Provide the [x, y] coordinate of the cell's center where the given text is located.  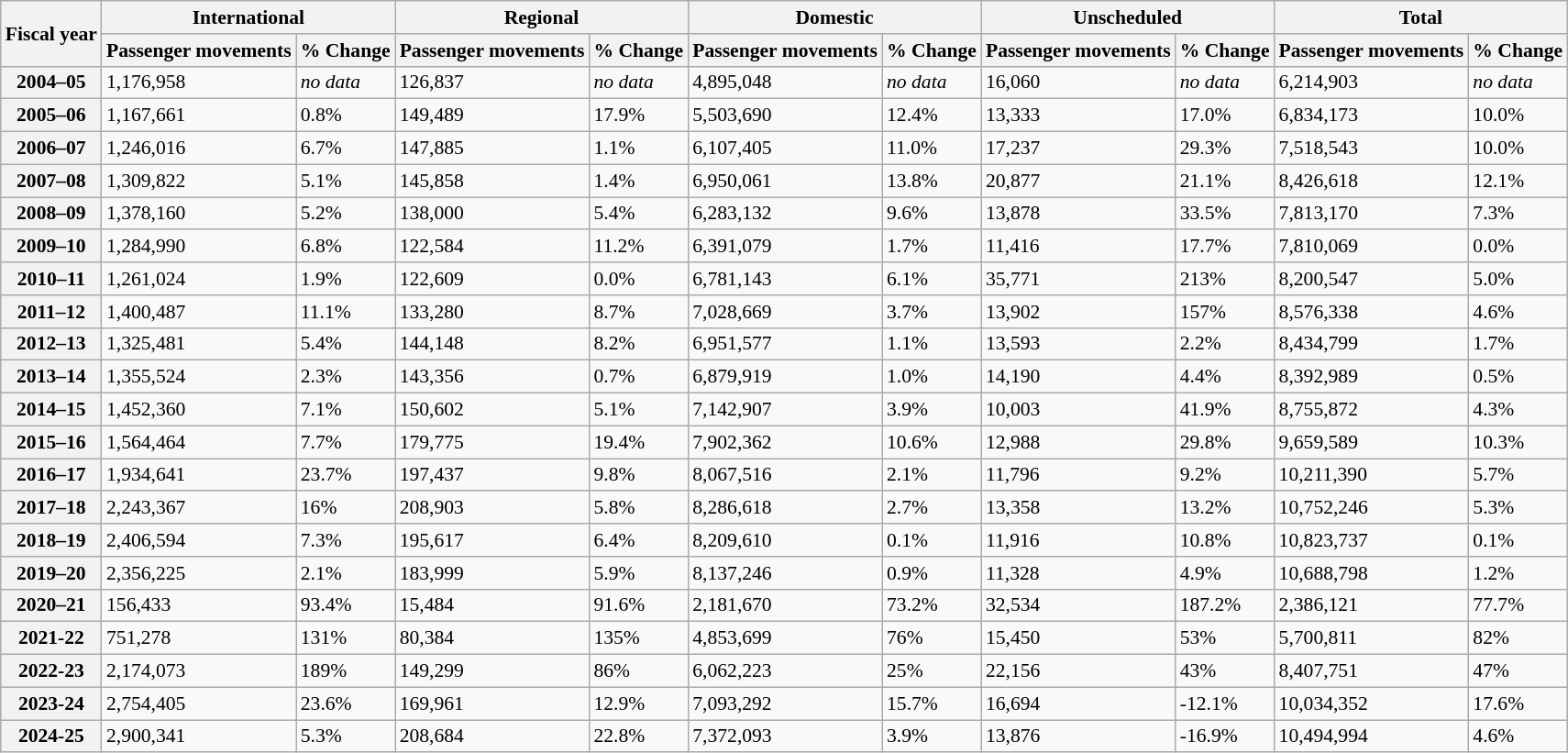
International [248, 17]
7,810,069 [1372, 247]
13,358 [1078, 508]
41.9% [1225, 410]
7,142,907 [785, 410]
0.5% [1518, 377]
6.8% [346, 247]
2,243,367 [199, 508]
19.4% [638, 442]
2021-22 [51, 638]
73.2% [932, 605]
5,503,690 [785, 116]
6,951,577 [785, 344]
23.6% [346, 703]
213% [1225, 279]
1,176,958 [199, 83]
22.8% [638, 736]
6,214,903 [1372, 83]
6,283,132 [785, 214]
1,261,024 [199, 279]
20,877 [1078, 181]
187.2% [1225, 605]
9.2% [1225, 475]
2024-25 [51, 736]
47% [1518, 671]
2004–05 [51, 83]
6.1% [932, 279]
2011–12 [51, 312]
2,406,594 [199, 540]
22,156 [1078, 671]
8,209,610 [785, 540]
5.7% [1518, 475]
11.2% [638, 247]
8,286,618 [785, 508]
2019–20 [51, 573]
1,167,661 [199, 116]
1,400,487 [199, 312]
2013–14 [51, 377]
208,903 [492, 508]
17.6% [1518, 703]
9.8% [638, 475]
5.9% [638, 573]
17.0% [1225, 116]
1,378,160 [199, 214]
8,200,547 [1372, 279]
6.7% [346, 149]
8,067,516 [785, 475]
32,534 [1078, 605]
5,700,811 [1372, 638]
2,386,121 [1372, 605]
10,494,994 [1372, 736]
17.7% [1225, 247]
0.9% [932, 573]
149,489 [492, 116]
8,392,989 [1372, 377]
Total [1421, 17]
169,961 [492, 703]
93.4% [346, 605]
8,434,799 [1372, 344]
5.2% [346, 214]
2.3% [346, 377]
131% [346, 638]
2014–15 [51, 410]
1,934,641 [199, 475]
2010–11 [51, 279]
11.1% [346, 312]
126,837 [492, 83]
13,593 [1078, 344]
9.6% [932, 214]
11,328 [1078, 573]
10,034,352 [1372, 703]
6,834,173 [1372, 116]
1,452,360 [199, 410]
147,885 [492, 149]
7,372,093 [785, 736]
2017–18 [51, 508]
23.7% [346, 475]
8,407,751 [1372, 671]
35,771 [1078, 279]
11,416 [1078, 247]
1,355,524 [199, 377]
2016–17 [51, 475]
10,211,390 [1372, 475]
15,450 [1078, 638]
7.1% [346, 410]
751,278 [199, 638]
2020–21 [51, 605]
6,391,079 [785, 247]
135% [638, 638]
133,280 [492, 312]
122,584 [492, 247]
33.5% [1225, 214]
8,426,618 [1372, 181]
11.0% [932, 149]
2005–06 [51, 116]
2008–09 [51, 214]
7,902,362 [785, 442]
1,564,464 [199, 442]
1.9% [346, 279]
9,659,589 [1372, 442]
29.3% [1225, 149]
2023-24 [51, 703]
Regional [542, 17]
6,062,223 [785, 671]
10,752,246 [1372, 508]
86% [638, 671]
10,823,737 [1372, 540]
16,694 [1078, 703]
15.7% [932, 703]
6,107,405 [785, 149]
16% [346, 508]
144,148 [492, 344]
2009–10 [51, 247]
4.3% [1518, 410]
10.8% [1225, 540]
7,518,543 [1372, 149]
15,484 [492, 605]
25% [932, 671]
2,900,341 [199, 736]
5.8% [638, 508]
143,356 [492, 377]
2015–16 [51, 442]
2012–13 [51, 344]
16,060 [1078, 83]
1,284,990 [199, 247]
10,688,798 [1372, 573]
122,609 [492, 279]
145,858 [492, 181]
197,437 [492, 475]
1.4% [638, 181]
7.7% [346, 442]
12.9% [638, 703]
149,299 [492, 671]
76% [932, 638]
4.4% [1225, 377]
11,796 [1078, 475]
150,602 [492, 410]
Unscheduled [1128, 17]
82% [1518, 638]
17,237 [1078, 149]
2.7% [932, 508]
0.7% [638, 377]
183,999 [492, 573]
13,333 [1078, 116]
91.6% [638, 605]
13,878 [1078, 214]
1,246,016 [199, 149]
29.8% [1225, 442]
8.2% [638, 344]
2018–19 [51, 540]
6,950,061 [785, 181]
21.1% [1225, 181]
195,617 [492, 540]
138,000 [492, 214]
10,003 [1078, 410]
77.7% [1518, 605]
12.1% [1518, 181]
7,093,292 [785, 703]
2,181,670 [785, 605]
Fiscal year [51, 33]
8.7% [638, 312]
3.7% [932, 312]
17.9% [638, 116]
2,356,225 [199, 573]
4,853,699 [785, 638]
2006–07 [51, 149]
208,684 [492, 736]
6.4% [638, 540]
6,781,143 [785, 279]
2022-23 [51, 671]
156,433 [199, 605]
14,190 [1078, 377]
13,876 [1078, 736]
179,775 [492, 442]
2.2% [1225, 344]
1.0% [932, 377]
0.8% [346, 116]
43% [1225, 671]
12.4% [932, 116]
7,813,170 [1372, 214]
2,754,405 [199, 703]
4.9% [1225, 573]
157% [1225, 312]
7,028,669 [785, 312]
8,137,246 [785, 573]
8,576,338 [1372, 312]
10.6% [932, 442]
80,384 [492, 638]
1,309,822 [199, 181]
13.2% [1225, 508]
13,902 [1078, 312]
-12.1% [1225, 703]
10.3% [1518, 442]
8,755,872 [1372, 410]
11,916 [1078, 540]
13.8% [932, 181]
12,988 [1078, 442]
2,174,073 [199, 671]
Domestic [834, 17]
5.0% [1518, 279]
189% [346, 671]
4,895,048 [785, 83]
2007–08 [51, 181]
1,325,481 [199, 344]
53% [1225, 638]
-16.9% [1225, 736]
6,879,919 [785, 377]
1.2% [1518, 573]
